Capture the cell that displays the provided text and extract its [x, y] central coordinate. 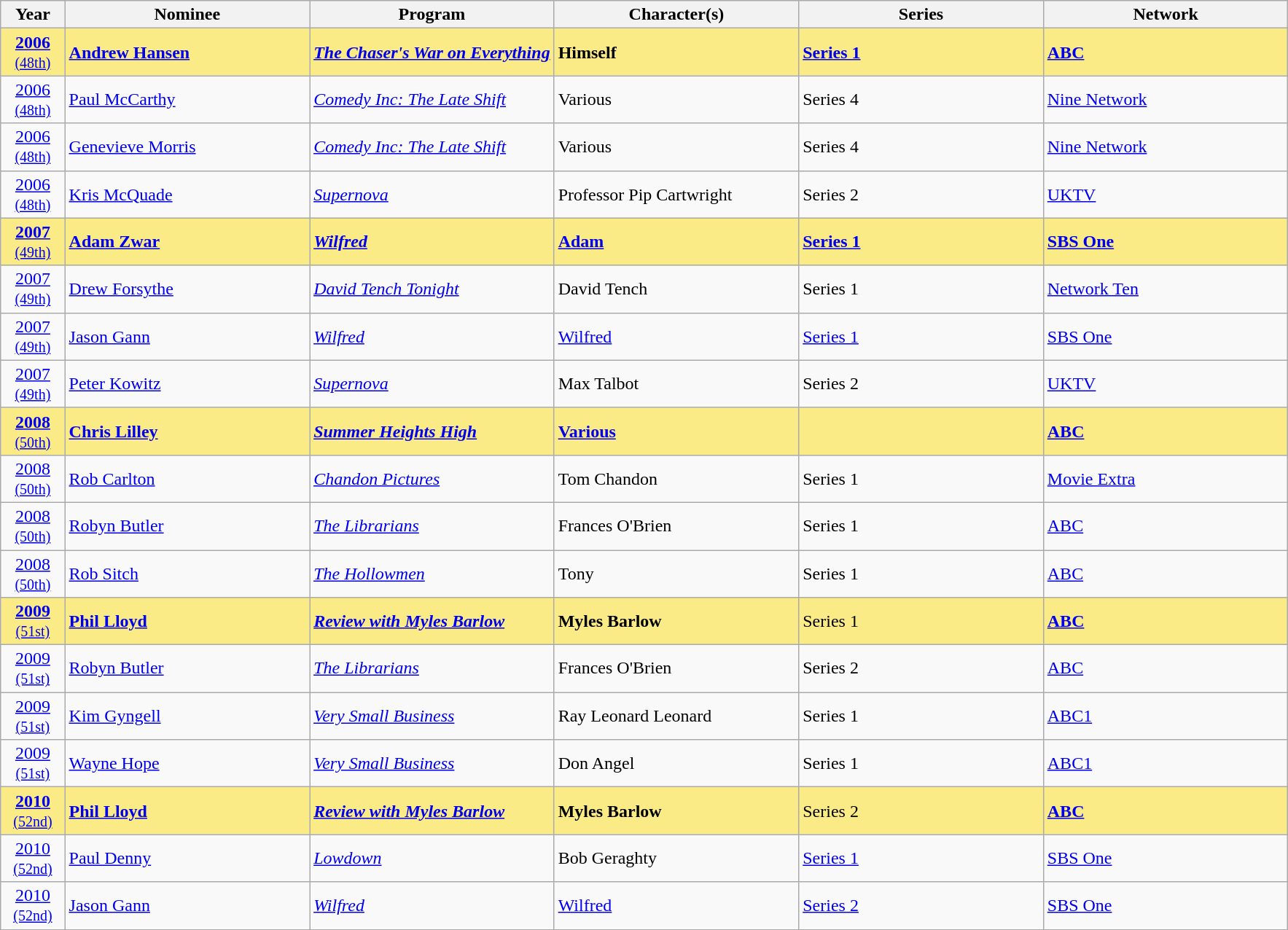
Nominee [187, 15]
Rob Sitch [187, 573]
Wayne Hope [187, 764]
Chandon Pictures [432, 478]
Andrew Hansen [187, 52]
Peter Kowitz [187, 383]
Professor Pip Cartwright [676, 194]
Tom Chandon [676, 478]
Movie Extra [1166, 478]
Rob Carlton [187, 478]
The Chaser's War on Everything [432, 52]
Genevieve Morris [187, 147]
David Tench Tonight [432, 289]
Lowdown [432, 859]
Kim Gyngell [187, 716]
Ray Leonard Leonard [676, 716]
David Tench [676, 289]
Program [432, 15]
Network [1166, 15]
The Hollowmen [432, 573]
Max Talbot [676, 383]
Summer Heights High [432, 431]
Paul Denny [187, 859]
Series [921, 15]
Character(s) [676, 15]
Bob Geraghty [676, 859]
Adam [676, 242]
Kris McQuade [187, 194]
Himself [676, 52]
Tony [676, 573]
Network Ten [1166, 289]
Don Angel [676, 764]
Year [33, 15]
Adam Zwar [187, 242]
Chris Lilley [187, 431]
Drew Forsythe [187, 289]
Paul McCarthy [187, 99]
